Provide the [x, y] coordinate of the cell's center where the given text is located.  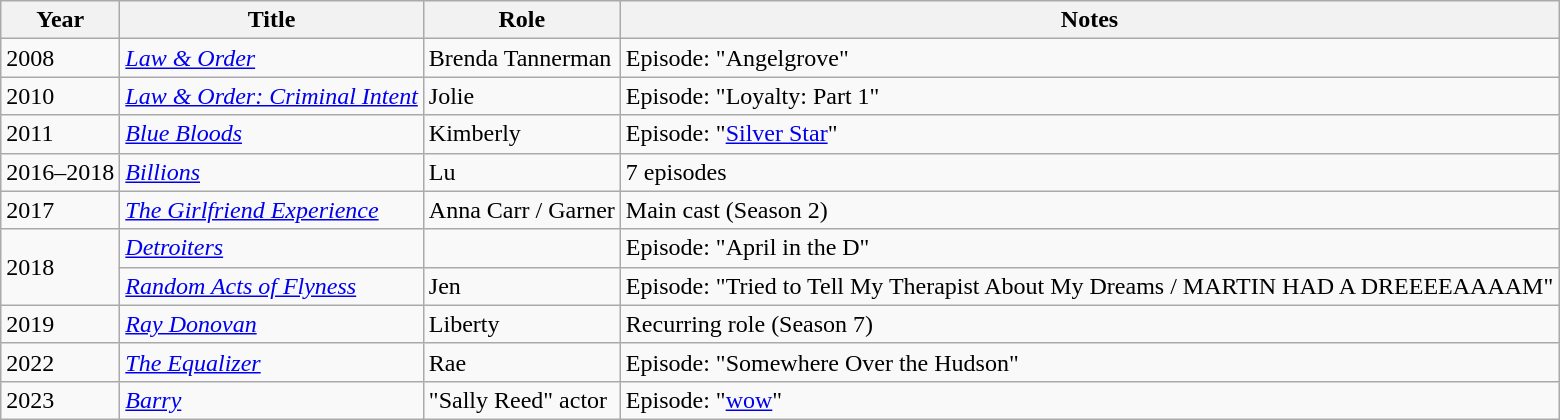
Detroiters [272, 248]
Random Acts of Flyness [272, 286]
Ray Donovan [272, 324]
Blue Bloods [272, 134]
Rae [522, 362]
2008 [60, 58]
Episode: "Somewhere Over the Hudson" [1089, 362]
2023 [60, 400]
7 episodes [1089, 172]
2018 [60, 267]
Billions [272, 172]
2010 [60, 96]
Title [272, 20]
Episode: "Angelgrove" [1089, 58]
2022 [60, 362]
Barry [272, 400]
Year [60, 20]
Law & Order [272, 58]
Main cast (Season 2) [1089, 210]
Episode: "Loyalty: Part 1" [1089, 96]
Jen [522, 286]
Anna Carr / Garner [522, 210]
2011 [60, 134]
Recurring role (Season 7) [1089, 324]
2016–2018 [60, 172]
Episode: "Silver Star" [1089, 134]
"Sally Reed" actor [522, 400]
Episode: "April in the D" [1089, 248]
Brenda Tannerman [522, 58]
Episode: "Tried to Tell My Therapist About My Dreams / MARTIN HAD A DREEEEAAAAM" [1089, 286]
The Girlfriend Experience [272, 210]
Kimberly [522, 134]
Law & Order: Criminal Intent [272, 96]
Role [522, 20]
2019 [60, 324]
Lu [522, 172]
2017 [60, 210]
The Equalizer [272, 362]
Jolie [522, 96]
Episode: "wow" [1089, 400]
Notes [1089, 20]
Liberty [522, 324]
